Pinpoint the cell where the given text exists, returning its (X, Y) midpoint coordinate. 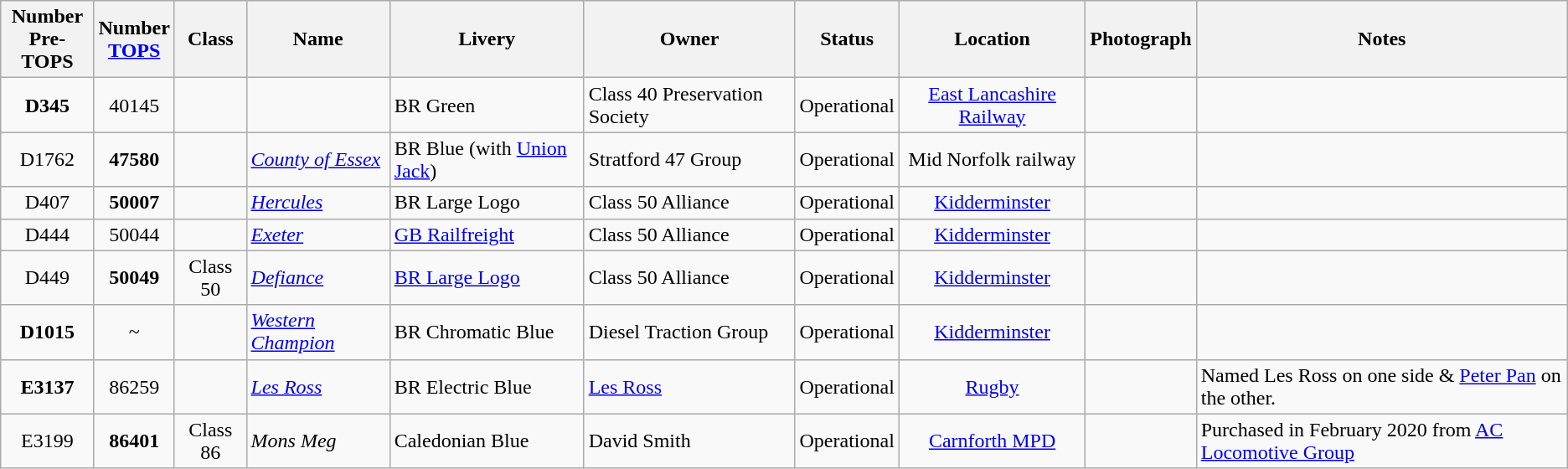
NumberPre-TOPS (47, 39)
Defiance (318, 278)
David Smith (689, 441)
Owner (689, 39)
Rugby (992, 387)
Livery (487, 39)
Exeter (318, 234)
Notes (1382, 39)
Carnforth MPD (992, 441)
BR Blue (with Union Jack) (487, 159)
Class (210, 39)
Class 86 (210, 441)
D1015 (47, 332)
E3137 (47, 387)
D449 (47, 278)
Location (992, 39)
Class 40 Preservation Society (689, 106)
D444 (47, 234)
Photograph (1141, 39)
BR Chromatic Blue (487, 332)
Status (847, 39)
86401 (134, 441)
Caledonian Blue (487, 441)
Hercules (318, 203)
Diesel Traction Group (689, 332)
Purchased in February 2020 from AC Locomotive Group (1382, 441)
47580 (134, 159)
Mid Norfolk railway (992, 159)
County of Essex (318, 159)
D345 (47, 106)
Named Les Ross on one side & Peter Pan on the other. (1382, 387)
NumberTOPS (134, 39)
~ (134, 332)
E3199 (47, 441)
50007 (134, 203)
Western Champion (318, 332)
BR Green (487, 106)
Mons Meg (318, 441)
Stratford 47 Group (689, 159)
East Lancashire Railway (992, 106)
50044 (134, 234)
BR Electric Blue (487, 387)
Name (318, 39)
86259 (134, 387)
D407 (47, 203)
50049 (134, 278)
GB Railfreight (487, 234)
D1762 (47, 159)
Class 50 (210, 278)
40145 (134, 106)
